Identify which cell holds the provided text, then report its [x, y] central coordinate. 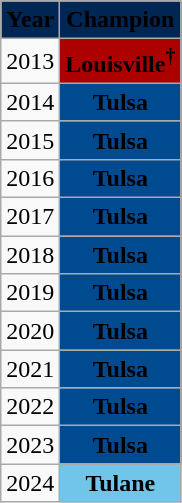
2021 [30, 369]
Champion [120, 20]
2017 [30, 217]
2022 [30, 407]
2015 [30, 140]
2019 [30, 293]
Louisville† [120, 62]
2013 [30, 62]
2023 [30, 445]
2024 [30, 483]
2020 [30, 331]
2018 [30, 255]
2016 [30, 178]
Tulane [120, 483]
2014 [30, 102]
Year [30, 20]
